Output the (X, Y) coordinate of the center of the cell containing the given text.  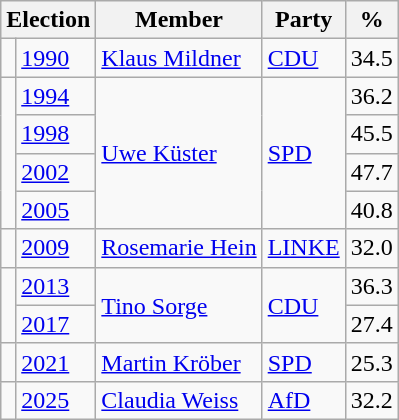
2021 (56, 362)
40.8 (372, 210)
1990 (56, 58)
1998 (56, 134)
32.2 (372, 400)
2005 (56, 210)
Party (304, 20)
Uwe Küster (179, 153)
27.4 (372, 324)
AfD (304, 400)
Election (48, 20)
Martin Kröber (179, 362)
36.3 (372, 286)
2002 (56, 172)
34.5 (372, 58)
Claudia Weiss (179, 400)
Klaus Mildner (179, 58)
47.7 (372, 172)
36.2 (372, 96)
Member (179, 20)
1994 (56, 96)
2009 (56, 248)
Tino Sorge (179, 305)
LINKE (304, 248)
2013 (56, 286)
% (372, 20)
45.5 (372, 134)
2017 (56, 324)
25.3 (372, 362)
32.0 (372, 248)
2025 (56, 400)
Rosemarie Hein (179, 248)
